Pinpoint the cell where the given text exists, returning its (X, Y) midpoint coordinate. 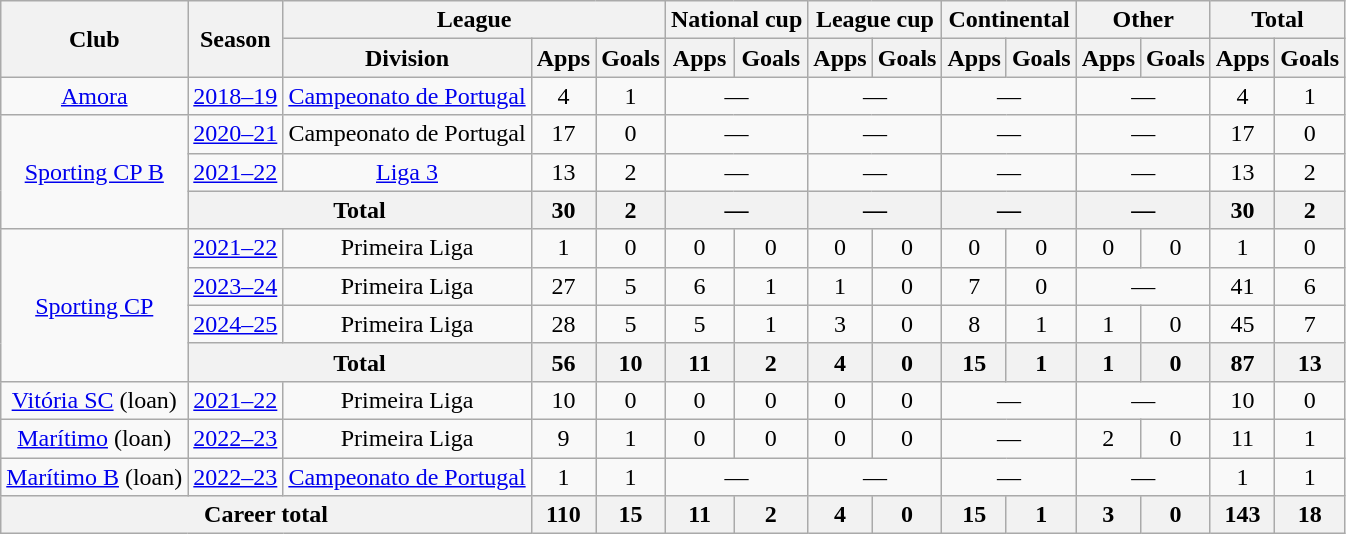
Sporting CP (94, 305)
Career total (266, 515)
National cup (736, 20)
110 (563, 515)
56 (563, 362)
Division (407, 58)
2020–21 (236, 134)
27 (563, 286)
45 (1242, 324)
9 (563, 438)
League cup (875, 20)
Liga 3 (407, 172)
2023–24 (236, 286)
28 (563, 324)
Marítimo (loan) (94, 438)
League (474, 20)
18 (1310, 515)
2018–19 (236, 96)
Club (94, 39)
Season (236, 39)
87 (1242, 362)
Continental (1009, 20)
Other (1143, 20)
8 (974, 324)
Amora (94, 96)
143 (1242, 515)
Marítimo B (loan) (94, 477)
Sporting CP B (94, 172)
41 (1242, 286)
2024–25 (236, 324)
Vitória SC (loan) (94, 400)
